Scan for the cell matching the given text and deliver its [X, Y] coordinate at center. 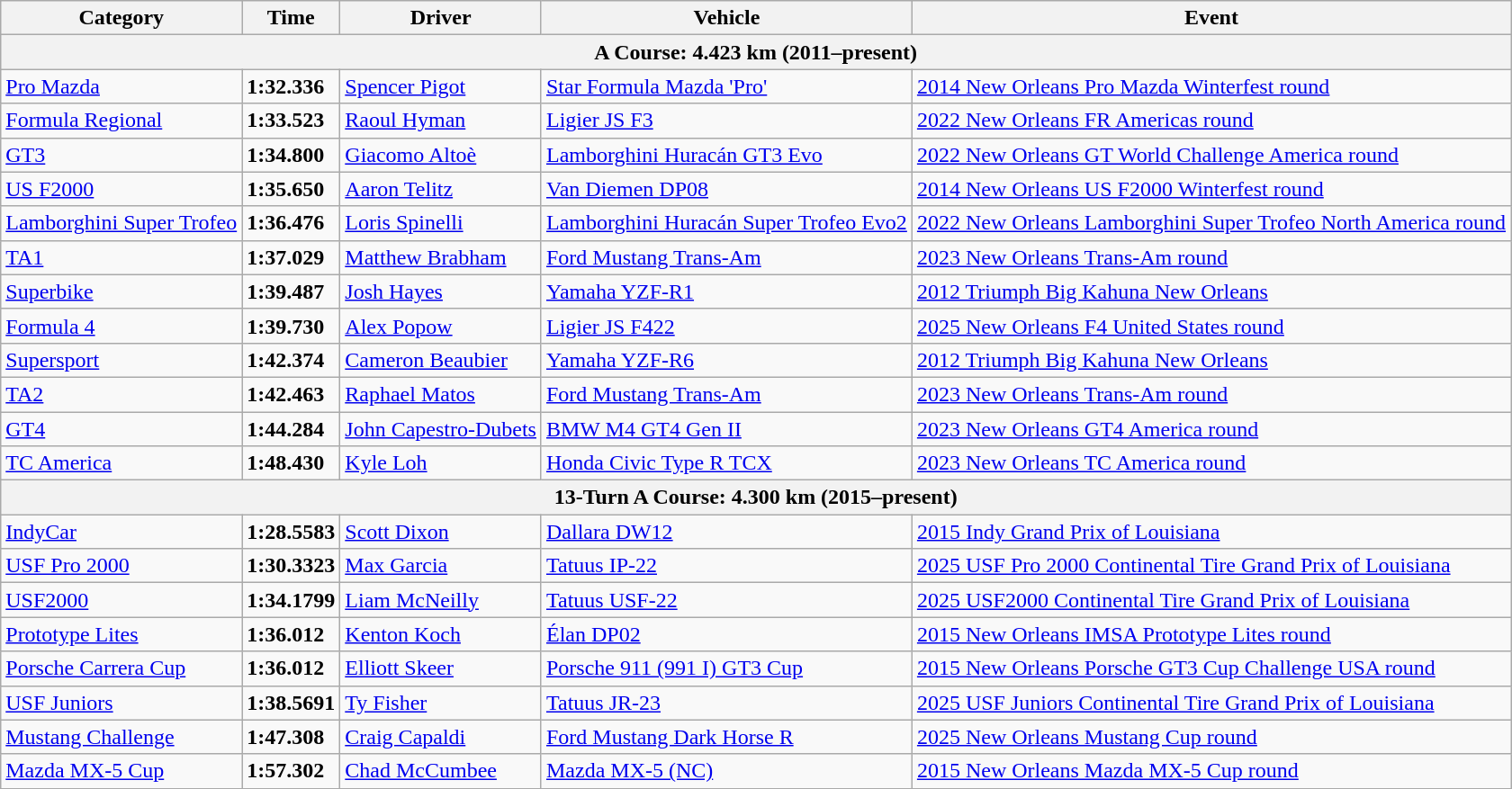
Raphael Matos [441, 394]
1:33.523 [292, 121]
Ty Fisher [441, 703]
1:48.430 [292, 463]
GT4 [121, 429]
Ford Mustang Dark Horse R [726, 737]
Van Diemen DP08 [726, 189]
BMW M4 GT4 Gen II [726, 429]
Ligier JS F3 [726, 121]
Max Garcia [441, 566]
Dallara DW12 [726, 532]
Chad McCumbee [441, 771]
USF2000 [121, 600]
1:39.487 [292, 291]
GT3 [121, 155]
2015 New Orleans Mazda MX-5 Cup round [1211, 771]
1:47.308 [292, 737]
Giacomo Altoè [441, 155]
Matthew Brabham [441, 257]
Lamborghini Super Trofeo [121, 223]
Tatuus IP-22 [726, 566]
Honda Civic Type R TCX [726, 463]
13-Turn A Course: 4.300 km (2015–present) [756, 498]
1:35.650 [292, 189]
Driver [441, 18]
Kenton Koch [441, 634]
2023 New Orleans GT4 America round [1211, 429]
Loris Spinelli [441, 223]
2022 New Orleans Lamborghini Super Trofeo North America round [1211, 223]
Porsche 911 (991 I) GT3 Cup [726, 668]
Scott Dixon [441, 532]
2025 New Orleans F4 United States round [1211, 326]
Time [292, 18]
Yamaha YZF-R1 [726, 291]
Élan DP02 [726, 634]
1:28.5583 [292, 532]
Formula 4 [121, 326]
USF Pro 2000 [121, 566]
US F2000 [121, 189]
IndyCar [121, 532]
2025 USF Juniors Continental Tire Grand Prix of Louisiana [1211, 703]
2023 New Orleans TC America round [1211, 463]
1:30.3323 [292, 566]
Alex Popow [441, 326]
1:32.336 [292, 86]
TC America [121, 463]
Josh Hayes [441, 291]
1:57.302 [292, 771]
Elliott Skeer [441, 668]
USF Juniors [121, 703]
Supersport [121, 360]
1:42.463 [292, 394]
Ligier JS F422 [726, 326]
1:42.374 [292, 360]
John Capestro-Dubets [441, 429]
Mazda MX-5 (NC) [726, 771]
2015 Indy Grand Prix of Louisiana [1211, 532]
Cameron Beaubier [441, 360]
A Course: 4.423 km (2011–present) [756, 52]
1:36.476 [292, 223]
Raoul Hyman [441, 121]
Yamaha YZF-R6 [726, 360]
1:38.5691 [292, 703]
Lamborghini Huracán GT3 Evo [726, 155]
Vehicle [726, 18]
Category [121, 18]
1:34.800 [292, 155]
Mustang Challenge [121, 737]
1:39.730 [292, 326]
Mazda MX-5 Cup [121, 771]
Star Formula Mazda 'Pro' [726, 86]
2014 New Orleans US F2000 Winterfest round [1211, 189]
1:37.029 [292, 257]
Liam McNeilly [441, 600]
Tatuus USF-22 [726, 600]
1:34.1799 [292, 600]
Porsche Carrera Cup [121, 668]
Aaron Telitz [441, 189]
Spencer Pigot [441, 86]
Pro Mazda [121, 86]
Kyle Loh [441, 463]
Lamborghini Huracán Super Trofeo Evo2 [726, 223]
2015 New Orleans IMSA Prototype Lites round [1211, 634]
2025 New Orleans Mustang Cup round [1211, 737]
Event [1211, 18]
2014 New Orleans Pro Mazda Winterfest round [1211, 86]
2025 USF2000 Continental Tire Grand Prix of Louisiana [1211, 600]
Prototype Lites [121, 634]
2015 New Orleans Porsche GT3 Cup Challenge USA round [1211, 668]
2022 New Orleans GT World Challenge America round [1211, 155]
Superbike [121, 291]
TA2 [121, 394]
TA1 [121, 257]
Formula Regional [121, 121]
2025 USF Pro 2000 Continental Tire Grand Prix of Louisiana [1211, 566]
Craig Capaldi [441, 737]
1:44.284 [292, 429]
2022 New Orleans FR Americas round [1211, 121]
Tatuus JR-23 [726, 703]
